Detect which cell encompasses the target text, then output its [x, y] center coordinate. 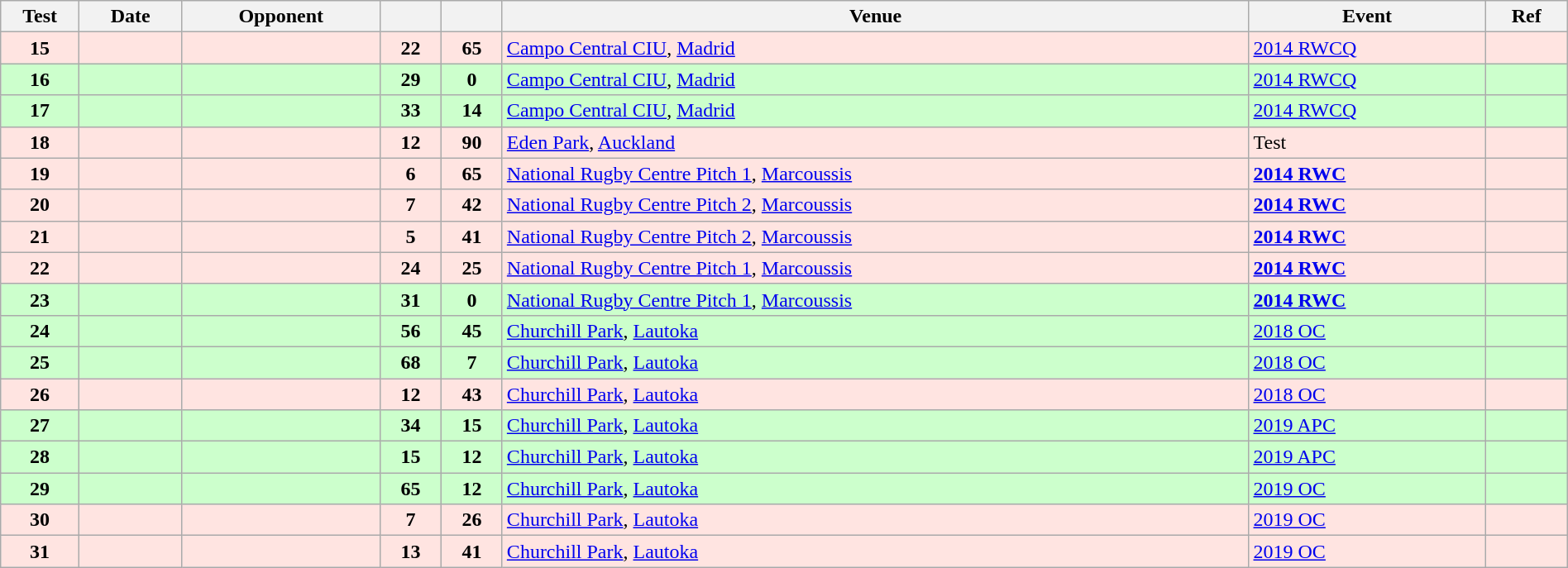
18 [40, 142]
43 [471, 394]
21 [40, 236]
90 [471, 142]
68 [411, 362]
Date [130, 17]
6 [411, 174]
16 [40, 79]
27 [40, 426]
30 [40, 520]
5 [411, 236]
42 [471, 205]
14 [471, 111]
20 [40, 205]
Venue [875, 17]
Opponent [281, 17]
28 [40, 457]
Eden Park, Auckland [875, 142]
45 [471, 331]
56 [411, 331]
17 [40, 111]
19 [40, 174]
13 [411, 551]
34 [411, 426]
23 [40, 299]
Ref [1527, 17]
33 [411, 111]
Event [1367, 17]
